Scan for the cell matching the given text and deliver its [X, Y] coordinate at center. 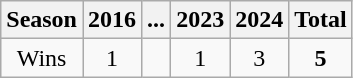
Total [321, 20]
... [156, 20]
3 [260, 58]
5 [321, 58]
2023 [200, 20]
Season [42, 20]
2024 [260, 20]
2016 [112, 20]
Wins [42, 58]
